Find where the given text appears and provide that cell's center as [x, y] coordinate. 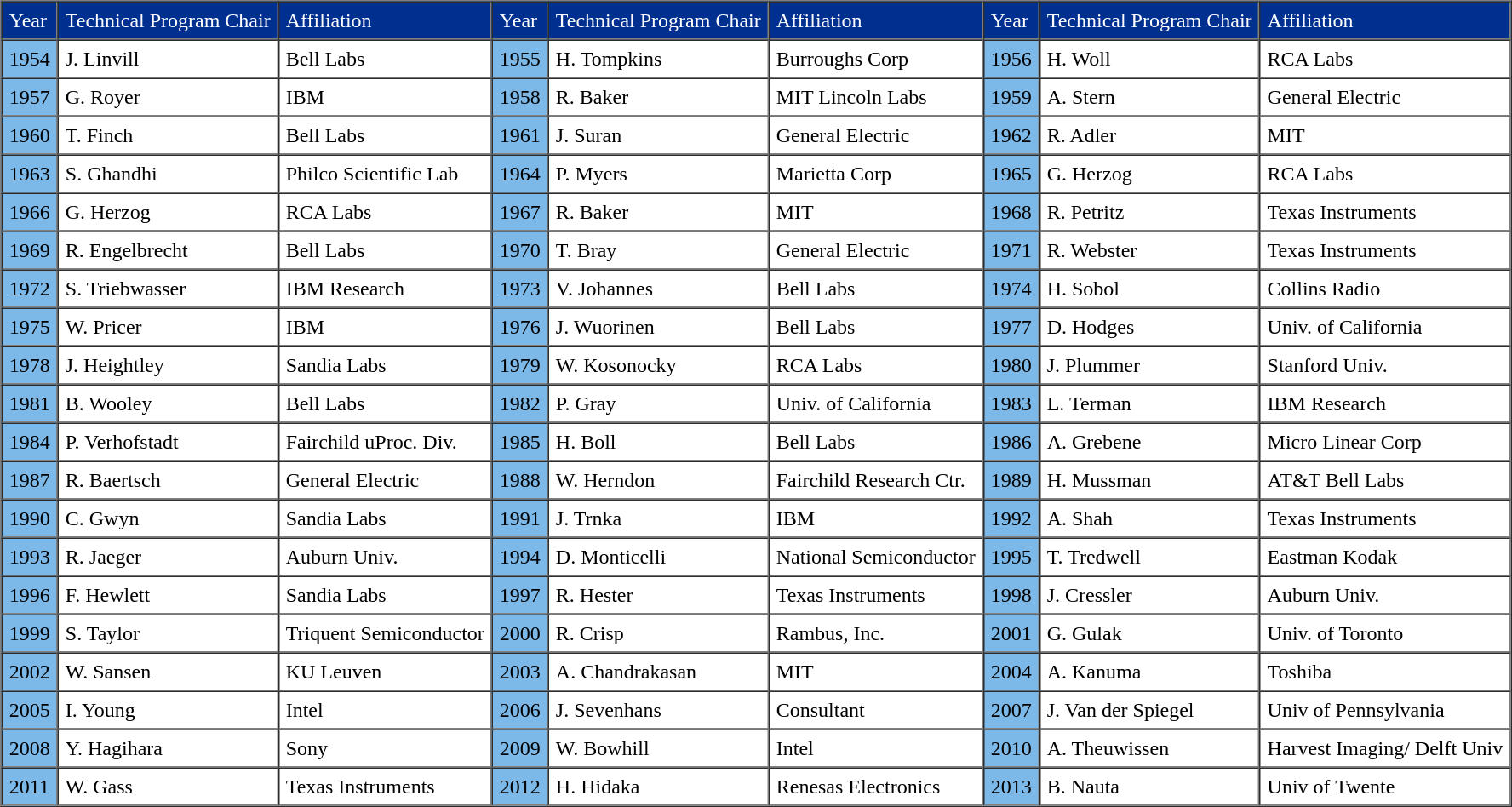
Burroughs Corp [876, 58]
H. Boll [659, 441]
Harvest Imaging/ Delft Univ [1386, 747]
I. Young [169, 710]
2002 [30, 671]
1981 [30, 403]
R. Hester [659, 594]
Stanford Univ. [1386, 364]
1978 [30, 364]
1998 [1011, 594]
Collins Radio [1386, 288]
R. Petritz [1149, 211]
1985 [520, 441]
1977 [1011, 327]
Marietta Corp [876, 174]
B. Wooley [169, 403]
1965 [1011, 174]
R. Baertsch [169, 480]
S. Taylor [169, 633]
1955 [520, 58]
T. Finch [169, 134]
H. Tompkins [659, 58]
National Semiconductor [876, 557]
1959 [1011, 97]
J. Linvill [169, 58]
W. Pricer [169, 327]
1991 [520, 518]
1962 [1011, 134]
Micro Linear Corp [1386, 441]
Univ. of Toronto [1386, 633]
S. Ghandhi [169, 174]
1992 [1011, 518]
1970 [520, 250]
1969 [30, 250]
Consultant [876, 710]
1973 [520, 288]
1988 [520, 480]
2006 [520, 710]
1960 [30, 134]
2005 [30, 710]
A. Stern [1149, 97]
J. Plummer [1149, 364]
1966 [30, 211]
J. Heightley [169, 364]
1967 [520, 211]
W. Gass [169, 787]
A. Chandrakasan [659, 671]
1984 [30, 441]
A. Theuwissen [1149, 747]
Rambus, Inc. [876, 633]
2004 [1011, 671]
Triquent Semiconductor [385, 633]
1987 [30, 480]
B. Nauta [1149, 787]
J. Van der Spiegel [1149, 710]
AT&T Bell Labs [1386, 480]
Renesas Electronics [876, 787]
2007 [1011, 710]
2001 [1011, 633]
H. Mussman [1149, 480]
A. Shah [1149, 518]
1968 [1011, 211]
1961 [520, 134]
R. Webster [1149, 250]
W. Sansen [169, 671]
R. Crisp [659, 633]
1993 [30, 557]
W. Herndon [659, 480]
2010 [1011, 747]
G. Gulak [1149, 633]
P. Myers [659, 174]
R. Adler [1149, 134]
1956 [1011, 58]
Fairchild Research Ctr. [876, 480]
MIT Lincoln Labs [876, 97]
2012 [520, 787]
A. Grebene [1149, 441]
Univ of Twente [1386, 787]
2000 [520, 633]
V. Johannes [659, 288]
J. Sevenhans [659, 710]
P. Gray [659, 403]
1979 [520, 364]
W. Kosonocky [659, 364]
D. Hodges [1149, 327]
1989 [1011, 480]
1964 [520, 174]
Univ of Pennsylvania [1386, 710]
1972 [30, 288]
2011 [30, 787]
C. Gwyn [169, 518]
1971 [1011, 250]
H. Sobol [1149, 288]
1974 [1011, 288]
J. Cressler [1149, 594]
T. Tredwell [1149, 557]
1990 [30, 518]
S. Triebwasser [169, 288]
T. Bray [659, 250]
1982 [520, 403]
1980 [1011, 364]
H. Woll [1149, 58]
R. Jaeger [169, 557]
Philco Scientific Lab [385, 174]
J. Suran [659, 134]
1957 [30, 97]
1954 [30, 58]
D. Monticelli [659, 557]
1983 [1011, 403]
A. Kanuma [1149, 671]
1997 [520, 594]
1976 [520, 327]
J. Wuorinen [659, 327]
1975 [30, 327]
2013 [1011, 787]
L. Terman [1149, 403]
F. Hewlett [169, 594]
1996 [30, 594]
1963 [30, 174]
W. Bowhill [659, 747]
R. Engelbrecht [169, 250]
H. Hidaka [659, 787]
1999 [30, 633]
G. Royer [169, 97]
Fairchild uProc. Div. [385, 441]
1958 [520, 97]
2003 [520, 671]
Toshiba [1386, 671]
Sony [385, 747]
J. Trnka [659, 518]
2008 [30, 747]
Y. Hagihara [169, 747]
KU Leuven [385, 671]
1995 [1011, 557]
P. Verhofstadt [169, 441]
2009 [520, 747]
1994 [520, 557]
Eastman Kodak [1386, 557]
1986 [1011, 441]
